Return [x, y] of the center of cell containing provided text 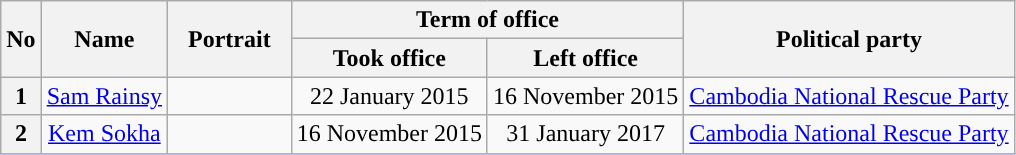
2 [21, 134]
Political party [849, 39]
31 January 2017 [585, 134]
Term of office [488, 20]
Took office [389, 58]
Name [104, 39]
Sam Rainsy [104, 96]
Left office [585, 58]
No [21, 39]
1 [21, 96]
Portrait [230, 39]
Kem Sokha [104, 134]
22 January 2015 [389, 96]
